Output the (X, Y) coordinate of the center of the cell containing the given text.  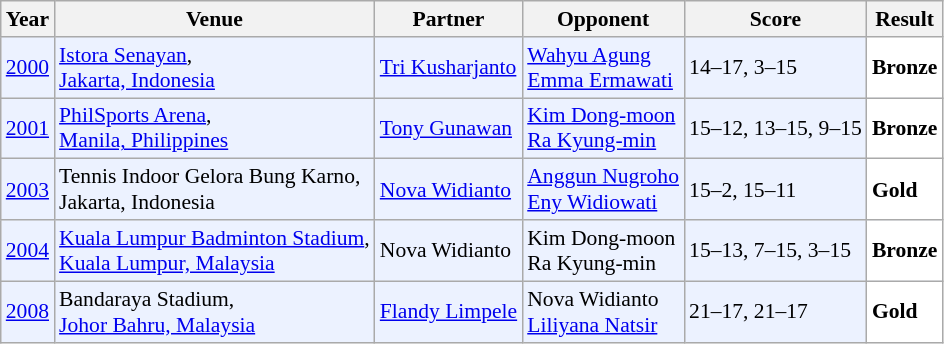
2000 (28, 68)
15–12, 13–15, 9–15 (776, 128)
Wahyu Agung Emma Ermawati (603, 68)
Istora Senayan,Jakarta, Indonesia (214, 68)
Tony Gunawan (448, 128)
14–17, 3–15 (776, 68)
15–2, 15–11 (776, 190)
2001 (28, 128)
Tri Kusharjanto (448, 68)
Score (776, 19)
PhilSports Arena,Manila, Philippines (214, 128)
15–13, 7–15, 3–15 (776, 250)
Venue (214, 19)
2003 (28, 190)
Kuala Lumpur Badminton Stadium,Kuala Lumpur, Malaysia (214, 250)
Result (905, 19)
21–17, 21–17 (776, 312)
Tennis Indoor Gelora Bung Karno,Jakarta, Indonesia (214, 190)
Bandaraya Stadium,Johor Bahru, Malaysia (214, 312)
Partner (448, 19)
Nova Widianto Liliyana Natsir (603, 312)
Opponent (603, 19)
2008 (28, 312)
Flandy Limpele (448, 312)
Year (28, 19)
Anggun Nugroho Eny Widiowati (603, 190)
2004 (28, 250)
